Scan for the cell matching the given text and deliver its [X, Y] coordinate at center. 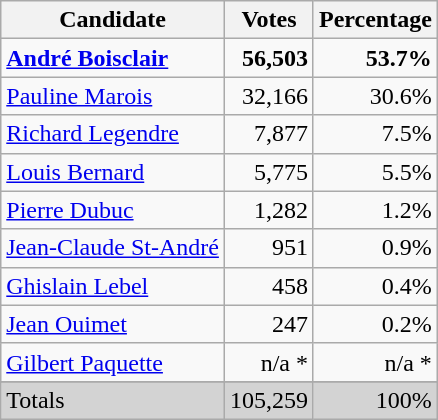
7.5% [375, 134]
Percentage [375, 20]
5.5% [375, 172]
5,775 [268, 172]
951 [268, 248]
Gilbert Paquette [113, 362]
Louis Bernard [113, 172]
56,503 [268, 58]
Votes [268, 20]
Ghislain Lebel [113, 286]
Jean Ouimet [113, 324]
105,259 [268, 400]
7,877 [268, 134]
Pauline Marois [113, 96]
100% [375, 400]
André Boisclair [113, 58]
1.2% [375, 210]
1,282 [268, 210]
32,166 [268, 96]
247 [268, 324]
Totals [113, 400]
30.6% [375, 96]
0.2% [375, 324]
458 [268, 286]
Candidate [113, 20]
0.4% [375, 286]
Jean-Claude St-André [113, 248]
53.7% [375, 58]
Pierre Dubuc [113, 210]
Richard Legendre [113, 134]
0.9% [375, 248]
